Capture the cell that displays the provided text and extract its [X, Y] central coordinate. 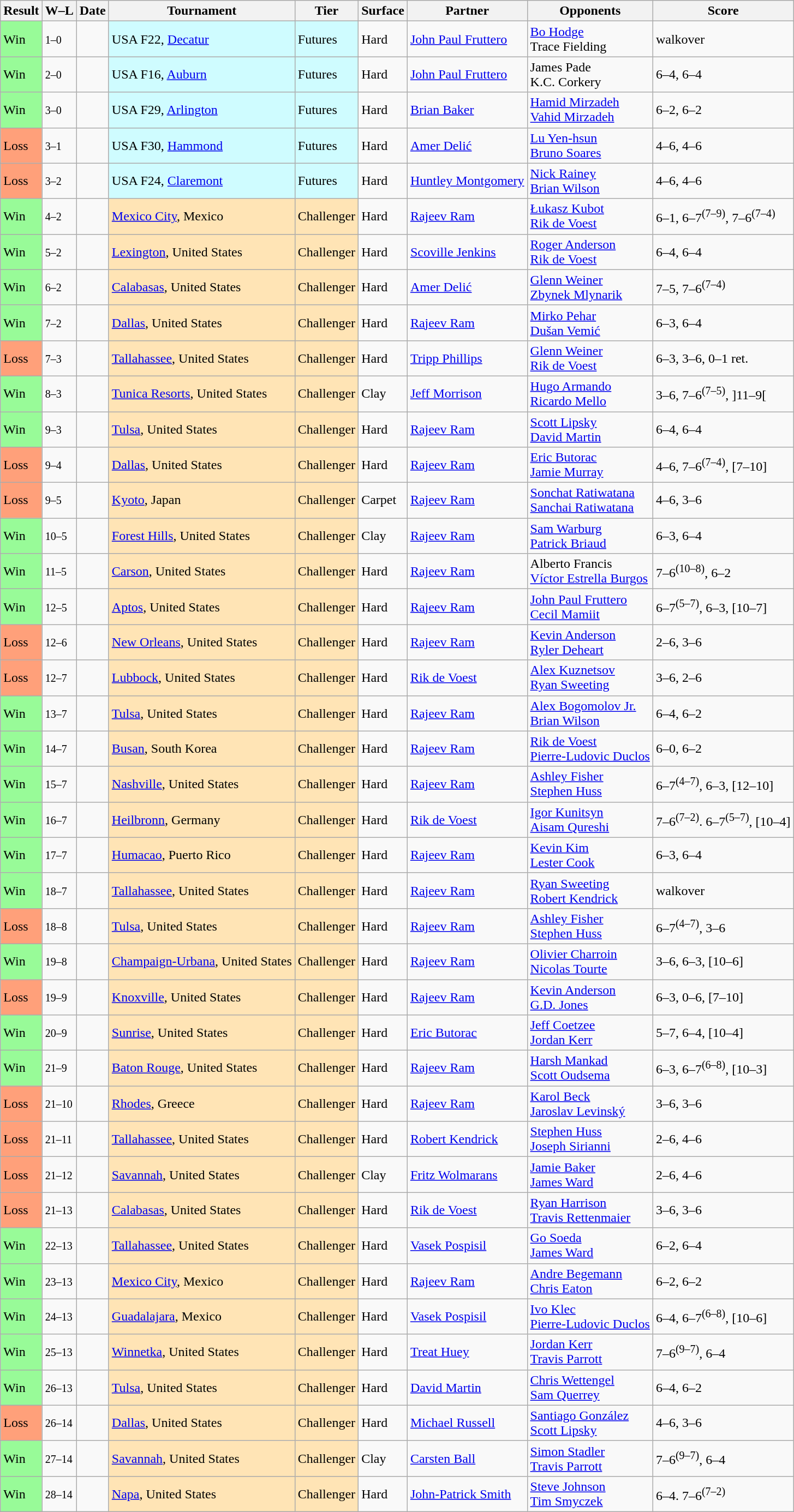
7–3 [59, 358]
Robert Kendrick [467, 1139]
USA F24, Claremont [202, 181]
Andre Begemann Chris Eaton [590, 1281]
USA F22, Decatur [202, 39]
3–6, 2–6 [723, 677]
Forest Hills, United States [202, 536]
Knoxville, United States [202, 997]
Alex Kuznetsov Ryan Sweeting [590, 677]
16–7 [59, 819]
Surface [383, 11]
Steve Johnson Tim Smyczek [590, 1493]
6–4, 6–7(6–8), [10–6] [723, 1317]
Sam Warburg Patrick Briaud [590, 536]
Glenn Weiner Zbynek Mlynarik [590, 287]
13–7 [59, 713]
Napa, United States [202, 1493]
23–13 [59, 1281]
7–2 [59, 323]
Nashville, United States [202, 784]
Jeff Coetzee Jordan Kerr [590, 1033]
Harsh Mankad Scott Oudsema [590, 1068]
Alex Bogomolov Jr. Brian Wilson [590, 713]
4–6, 7–6(7–4), [7–10] [723, 465]
Hamid Mirzadeh Vahid Mirzadeh [590, 110]
6–1, 6–7(7–9), 7–6(7–4) [723, 216]
USA F30, Hammond [202, 145]
6–7(5–7), 6–3, [10–7] [723, 607]
10–5 [59, 536]
Hugo Armando Ricardo Mello [590, 394]
Tier [326, 11]
5–2 [59, 252]
Rik de Voest Pierre-Ludovic Duclos [590, 748]
27–14 [59, 1459]
Ryan Sweeting Robert Kendrick [590, 890]
19–9 [59, 997]
7–5, 7–6(7–4) [723, 287]
21–13 [59, 1210]
21–12 [59, 1175]
Santiago González Scott Lipsky [590, 1423]
12–7 [59, 677]
Ivo Klec Pierre-Ludovic Duclos [590, 1317]
6–3, 0–6, [7–10] [723, 997]
Go Soeda James Ward [590, 1246]
21–10 [59, 1104]
David Martin [467, 1388]
New Orleans, United States [202, 643]
Łukasz Kubot Rik de Voest [590, 216]
19–8 [59, 961]
Eric Butorac [467, 1033]
Carson, United States [202, 572]
Glenn Weiner Rik de Voest [590, 358]
Champaign-Urbana, United States [202, 961]
9–3 [59, 429]
Partner [467, 11]
W–L [59, 11]
26–14 [59, 1423]
John-Patrick Smith [467, 1493]
Lubbock, United States [202, 677]
14–7 [59, 748]
Tunica Resorts, United States [202, 394]
5–7, 6–4, [10–4] [723, 1033]
Alberto Francis Víctor Estrella Burgos [590, 572]
Huntley Montgomery [467, 181]
Fritz Wolmarans [467, 1175]
USA F29, Arlington [202, 110]
6–7(4–7), 6–3, [12–10] [723, 784]
18–7 [59, 890]
Scoville Jenkins [467, 252]
7–6(10–8), 6–2 [723, 572]
Aptos, United States [202, 607]
2–0 [59, 74]
Opponents [590, 11]
9–4 [59, 465]
12–6 [59, 643]
Date [93, 11]
3–1 [59, 145]
Eric Butorac Jamie Murray [590, 465]
Jeff Morrison [467, 394]
Kevin Anderson Ryler Deheart [590, 643]
26–13 [59, 1388]
Roger Anderson Rik de Voest [590, 252]
9–5 [59, 501]
Kevin Anderson G.D. Jones [590, 997]
3–6, 7–6(7–5), ]11–9[ [723, 394]
Guadalajara, Mexico [202, 1317]
Winnetka, United States [202, 1352]
Tournament [202, 11]
6–4. 7–6(7–2) [723, 1493]
Simon Stadler Travis Parrott [590, 1459]
Ryan Harrison Travis Rettenmaier [590, 1210]
Treat Huey [467, 1352]
Sunrise, United States [202, 1033]
Jamie Baker James Ward [590, 1175]
Jordan Kerr Travis Parrott [590, 1352]
Karol Beck Jaroslav Levinský [590, 1104]
3–6, 6–3, [10–6] [723, 961]
6–0, 6–2 [723, 748]
Bo Hodge Trace Fielding [590, 39]
Carpet [383, 501]
Kevin Kim Lester Cook [590, 855]
22–13 [59, 1246]
Stephen Huss Joseph Sirianni [590, 1139]
USA F16, Auburn [202, 74]
20–9 [59, 1033]
Lexington, United States [202, 252]
Nick Rainey Brian Wilson [590, 181]
John Paul Fruttero Cecil Mamiit [590, 607]
Rhodes, Greece [202, 1104]
Result [21, 11]
28–14 [59, 1493]
Busan, South Korea [202, 748]
8–3 [59, 394]
18–8 [59, 926]
15–7 [59, 784]
Chris Wettengel Sam Querrey [590, 1388]
Heilbronn, Germany [202, 819]
6–2, 6–4 [723, 1246]
Scott Lipsky David Martin [590, 429]
3–2 [59, 181]
17–7 [59, 855]
6–3, 6–7(6–8), [10–3] [723, 1068]
Tripp Phillips [467, 358]
24–13 [59, 1317]
21–9 [59, 1068]
21–11 [59, 1139]
11–5 [59, 572]
Kyoto, Japan [202, 501]
12–5 [59, 607]
Carsten Ball [467, 1459]
4–2 [59, 216]
Humacao, Puerto Rico [202, 855]
6–3, 3–6, 0–1 ret. [723, 358]
Michael Russell [467, 1423]
Igor Kunitsyn Aisam Qureshi [590, 819]
25–13 [59, 1352]
Mirko Pehar Dušan Vemić [590, 323]
James Pade K.C. Corkery [590, 74]
Olivier Charroin Nicolas Tourte [590, 961]
Lu Yen-hsun Bruno Soares [590, 145]
2–6, 3–6 [723, 643]
1–0 [59, 39]
3–0 [59, 110]
Brian Baker [467, 110]
6–7(4–7), 3–6 [723, 926]
Score [723, 11]
Baton Rouge, United States [202, 1068]
Sonchat Ratiwatana Sanchai Ratiwatana [590, 501]
7–6(7–2). 6–7(5–7), [10–4] [723, 819]
6–2 [59, 287]
